Determine the [x, y] coordinate at the center of the cell enclosing the given text.  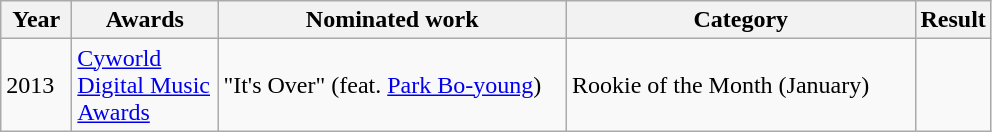
Result [953, 20]
2013 [36, 85]
Category [740, 20]
Rookie of the Month (January) [740, 85]
Cyworld Digital Music Awards [145, 85]
Year [36, 20]
Nominated work [392, 20]
"It's Over" (feat. Park Bo-young) [392, 85]
Awards [145, 20]
